Find where the given text appears and provide that cell's center as [X, Y] coordinate. 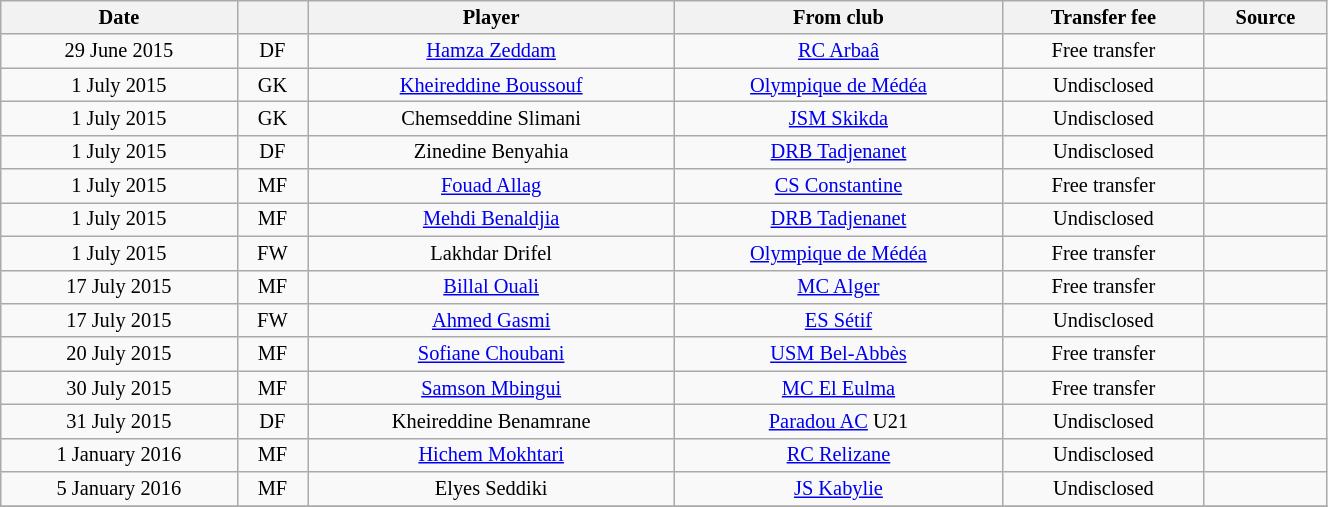
Kheireddine Benamrane [492, 421]
MC Alger [839, 287]
31 July 2015 [119, 421]
Date [119, 17]
JS Kabylie [839, 489]
Ahmed Gasmi [492, 320]
30 July 2015 [119, 388]
5 January 2016 [119, 489]
JSM Skikda [839, 118]
Zinedine Benyahia [492, 152]
Elyes Seddiki [492, 489]
CS Constantine [839, 186]
Transfer fee [1103, 17]
Hichem Mokhtari [492, 455]
Sofiane Choubani [492, 354]
From club [839, 17]
1 January 2016 [119, 455]
Source [1265, 17]
Mehdi Benaldjia [492, 219]
29 June 2015 [119, 51]
RC Arbaâ [839, 51]
MC El Eulma [839, 388]
Player [492, 17]
Billal Ouali [492, 287]
USM Bel-Abbès [839, 354]
Hamza Zeddam [492, 51]
RC Relizane [839, 455]
Paradou AC U21 [839, 421]
Fouad Allag [492, 186]
ES Sétif [839, 320]
20 July 2015 [119, 354]
Kheireddine Boussouf [492, 85]
Lakhdar Drifel [492, 253]
Samson Mbingui [492, 388]
Chemseddine Slimani [492, 118]
